Locate the cell with the specified text and output its [x, y] center coordinate. 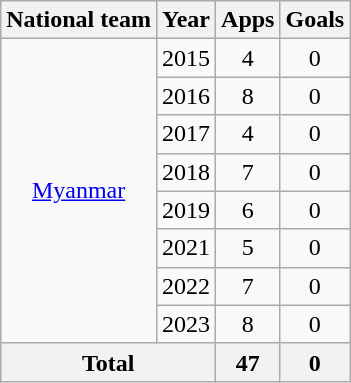
47 [248, 362]
Myanmar [79, 191]
2018 [186, 172]
2023 [186, 324]
2017 [186, 134]
Year [186, 20]
2016 [186, 96]
2015 [186, 58]
2019 [186, 210]
5 [248, 248]
2022 [186, 286]
Apps [248, 20]
Total [108, 362]
2021 [186, 248]
National team [79, 20]
Goals [315, 20]
6 [248, 210]
